From the cell containing the given text, extract its center point as [x, y] coordinate. 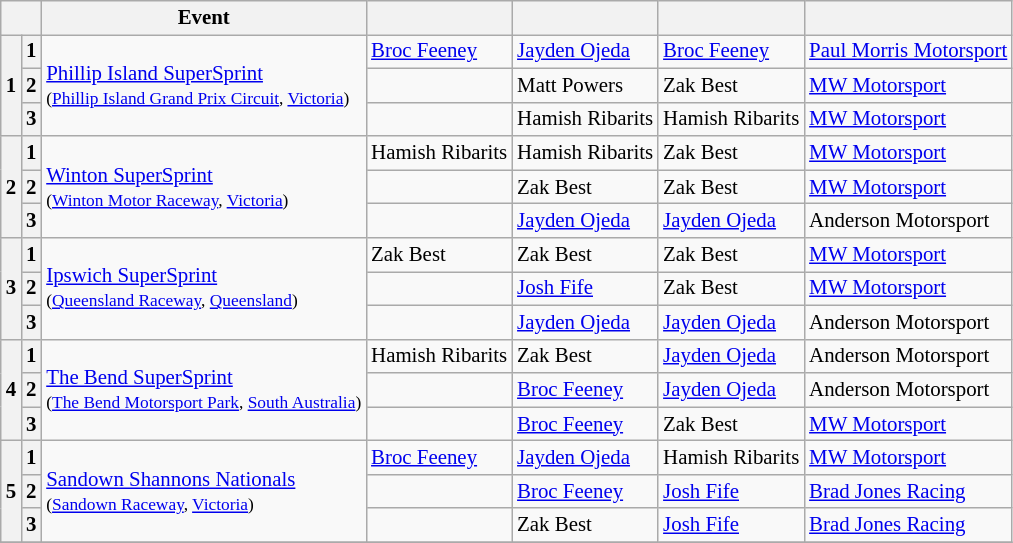
Sandown Shannons Nationals(Sandown Raceway, Victoria) [204, 492]
Paul Morris Motorsport [908, 51]
Event [204, 18]
4 [11, 390]
Winton SuperSprint(Winton Motor Raceway, Victoria) [204, 187]
5 [11, 492]
Phillip Island SuperSprint(Phillip Island Grand Prix Circuit, Victoria) [204, 85]
The Bend SuperSprint(The Bend Motorsport Park, South Australia) [204, 390]
Matt Powers [585, 85]
Ipswich SuperSprint(Queensland Raceway, Queensland) [204, 289]
